Return (x, y) of the center of cell containing provided text 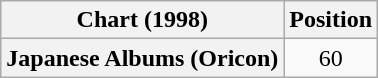
Position (331, 20)
Chart (1998) (142, 20)
60 (331, 58)
Japanese Albums (Oricon) (142, 58)
